Scan for the cell matching the given text and deliver its [x, y] coordinate at center. 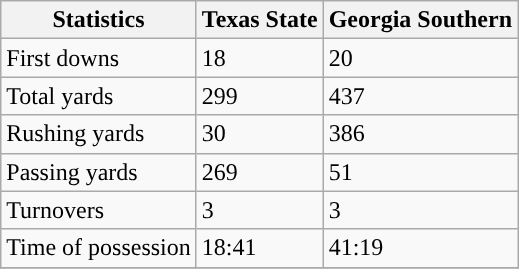
30 [260, 134]
Georgia Southern [420, 20]
18 [260, 58]
Passing yards [99, 172]
269 [260, 172]
437 [420, 96]
Time of possession [99, 248]
20 [420, 58]
386 [420, 134]
51 [420, 172]
Total yards [99, 96]
41:19 [420, 248]
299 [260, 96]
Rushing yards [99, 134]
Turnovers [99, 210]
Statistics [99, 20]
First downs [99, 58]
18:41 [260, 248]
Texas State [260, 20]
